Capture the cell that displays the provided text and extract its [X, Y] central coordinate. 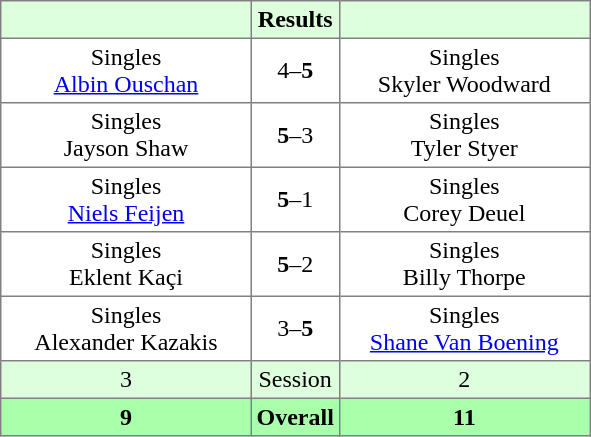
SinglesEklent Kaçi [126, 264]
3–5 [295, 328]
SinglesSkyler Woodward [464, 70]
SinglesNiels Feijen [126, 199]
SinglesShane Van Boening [464, 328]
5–3 [295, 135]
SinglesAlbin Ouschan [126, 70]
Session [295, 380]
SinglesBilly Thorpe [464, 264]
SinglesTyler Styer [464, 135]
5–1 [295, 199]
SinglesAlexander Kazakis [126, 328]
SinglesCorey Deuel [464, 199]
SinglesJayson Shaw [126, 135]
3 [126, 380]
11 [464, 417]
4–5 [295, 70]
2 [464, 380]
Results [295, 20]
9 [126, 417]
5–2 [295, 264]
Overall [295, 417]
